Output the [X, Y] coordinate of the center of the cell containing the given text.  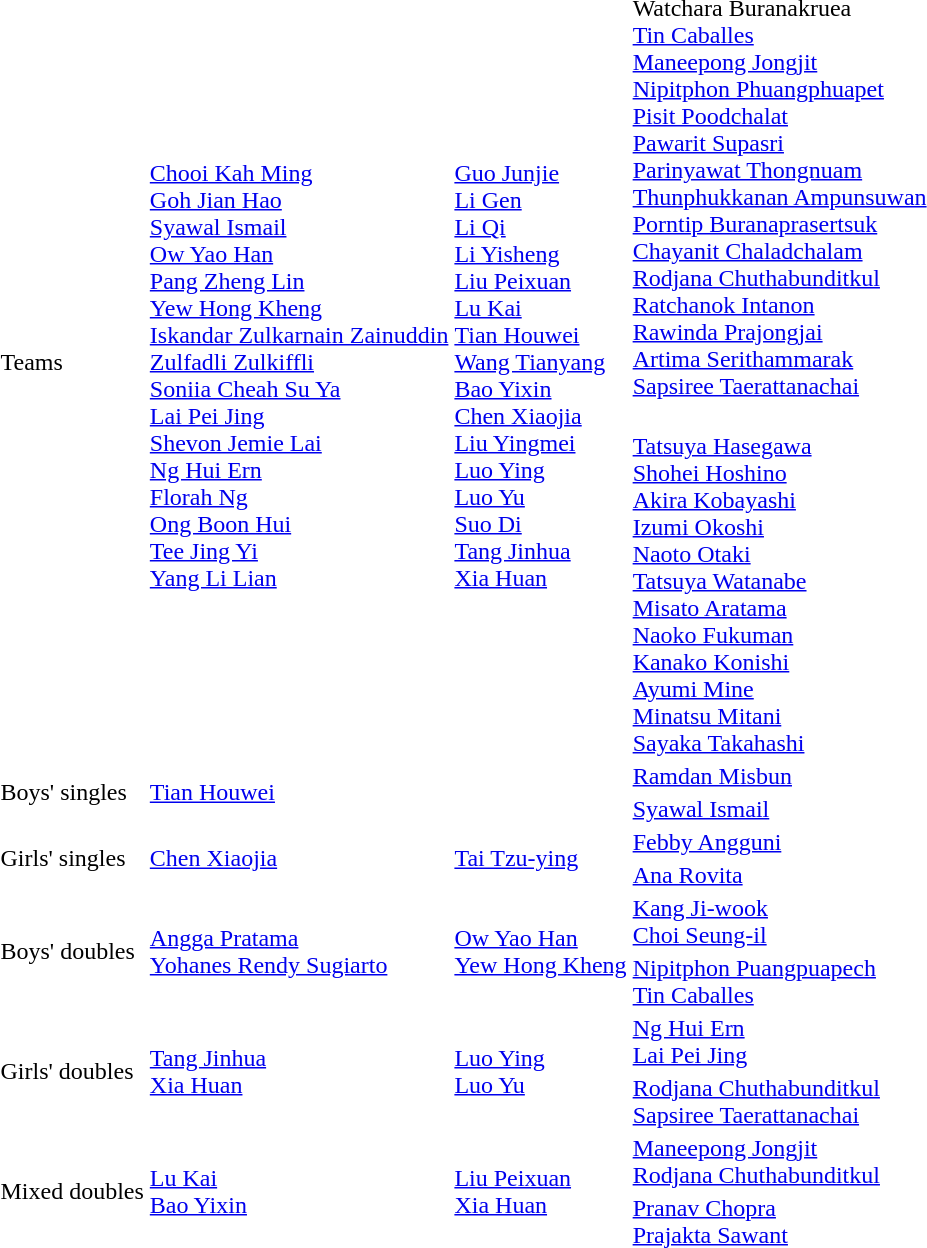
Tai Tzu-ying [540, 858]
Luo Ying Luo Yu [540, 1072]
Chen Xiaojia [299, 858]
Tang Jinhua Xia Huan [299, 1072]
Tian Houwei [299, 792]
Ow Yao Han Yew Hong Kheng [540, 952]
Angga Pratama Yohanes Rendy Sugiarto [299, 952]
